Pinpoint the cell where the given text exists, returning its [x, y] midpoint coordinate. 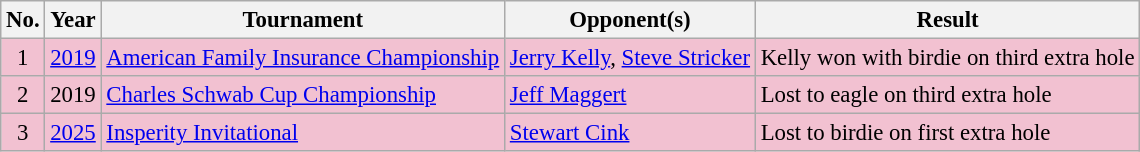
American Family Insurance Championship [303, 58]
2 [23, 95]
Stewart Cink [630, 133]
1 [23, 58]
Charles Schwab Cup Championship [303, 95]
Jeff Maggert [630, 95]
2025 [73, 133]
Lost to eagle on third extra hole [948, 95]
Tournament [303, 20]
Kelly won with birdie on third extra hole [948, 58]
Result [948, 20]
Insperity Invitational [303, 133]
Jerry Kelly, Steve Stricker [630, 58]
Lost to birdie on first extra hole [948, 133]
Opponent(s) [630, 20]
Year [73, 20]
3 [23, 133]
No. [23, 20]
